Find where the given text appears and provide that cell's center as [X, Y] coordinate. 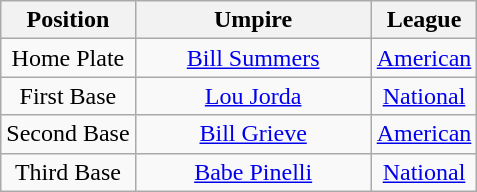
Home Plate [68, 58]
First Base [68, 96]
Umpire [253, 20]
Third Base [68, 172]
Second Base [68, 134]
Position [68, 20]
Lou Jorda [253, 96]
League [424, 20]
Bill Grieve [253, 134]
Babe Pinelli [253, 172]
Bill Summers [253, 58]
